Find where the given text appears and provide that cell's center as (X, Y) coordinate. 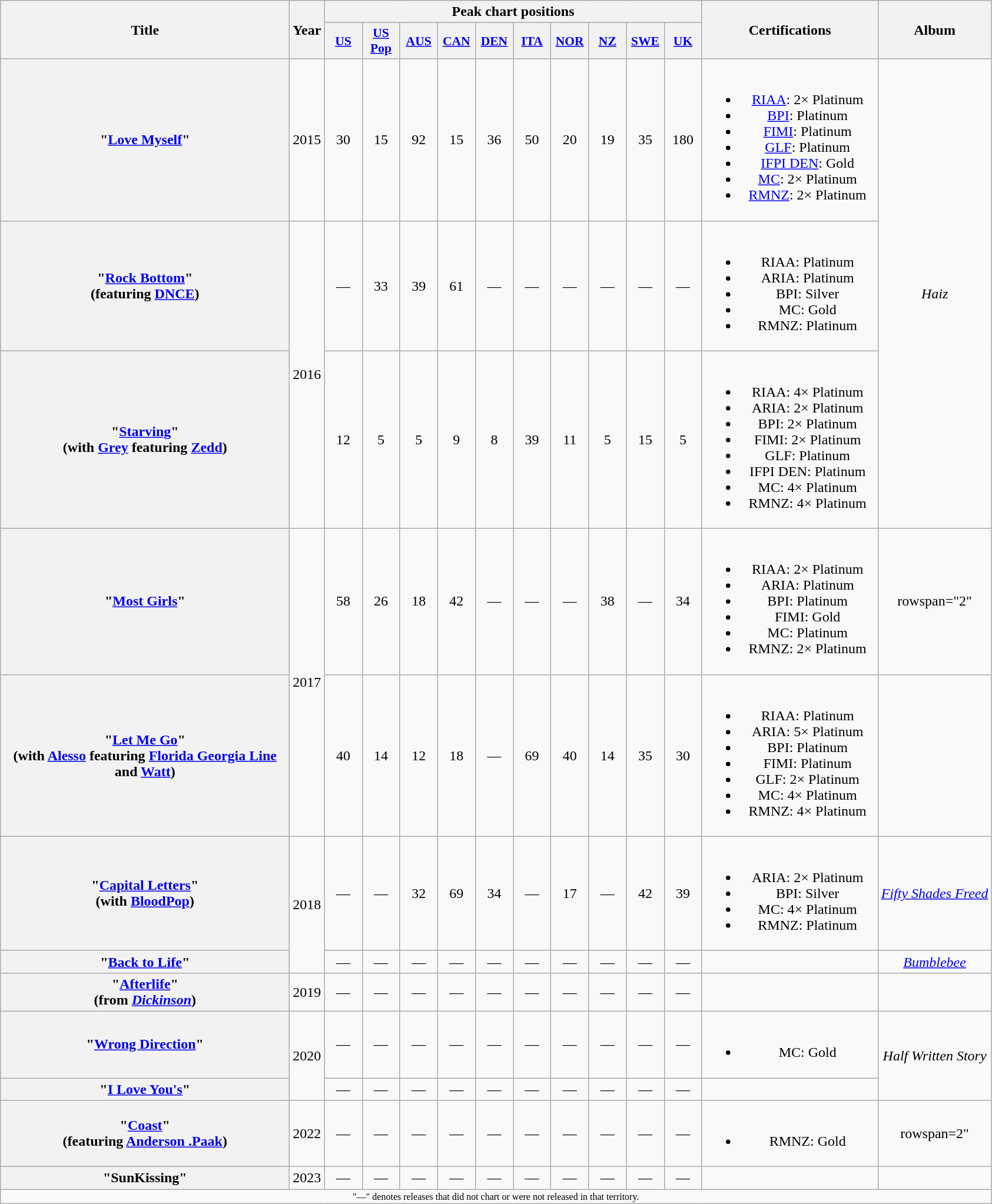
50 (532, 140)
61 (456, 286)
ARIA: 2× PlatinumBPI: SilverMC: 4× PlatinumRMNZ: Platinum (790, 893)
11 (570, 440)
58 (343, 601)
RIAA: 2× PlatinumBPI: PlatinumFIMI: PlatinumGLF: PlatinumIFPI DEN: GoldMC: 2× PlatinumRMNZ: 2× Platinum (790, 140)
2019 (307, 992)
SWE (645, 41)
RIAA: 2× PlatinumARIA: PlatinumBPI: PlatinumFIMI: GoldMC: PlatinumRMNZ: 2× Platinum (790, 601)
Haiz (935, 294)
"Back to Life" (145, 962)
"Afterlife"(from Dickinson) (145, 992)
92 (419, 140)
Certifications (790, 29)
CAN (456, 41)
ITA (532, 41)
"Rock Bottom"(featuring DNCE) (145, 286)
"Wrong Direction" (145, 1044)
8 (494, 440)
38 (608, 601)
"Starving" (with Grey featuring Zedd) (145, 440)
NZ (608, 41)
Fifty Shades Freed (935, 893)
rowspan="2" (935, 601)
Year (307, 29)
USPop (381, 41)
UK (683, 41)
RIAA: PlatinumARIA: 5× PlatinumBPI: PlatinumFIMI: PlatinumGLF: 2× PlatinumMC: 4× PlatinumRMNZ: 4× Platinum (790, 756)
"Let Me Go"(with Alesso featuring Florida Georgia Line and Watt) (145, 756)
9 (456, 440)
"Love Myself" (145, 140)
RMNZ: Gold (790, 1133)
"Most Girls" (145, 601)
RIAA: 4× PlatinumARIA: 2× PlatinumBPI: 2× PlatinumFIMI: 2× PlatinumGLF: PlatinumIFPI DEN: PlatinumMC: 4× PlatinumRMNZ: 4× Platinum (790, 440)
"Coast"(featuring Anderson .Paak) (145, 1133)
US (343, 41)
2017 (307, 683)
2020 (307, 1056)
36 (494, 140)
17 (570, 893)
2023 (307, 1178)
"Capital Letters"(with BloodPop) (145, 893)
RIAA: PlatinumARIA: PlatinumBPI: SilverMC: GoldRMNZ: Platinum (790, 286)
Bumblebee (935, 962)
Title (145, 29)
180 (683, 140)
26 (381, 601)
20 (570, 140)
2018 (307, 904)
Half Written Story (935, 1056)
NOR (570, 41)
19 (608, 140)
"—" denotes releases that did not chart or were not released in that territory. (496, 1196)
Peak chart positions (513, 12)
2016 (307, 374)
rowspan=2" (935, 1133)
DEN (494, 41)
MC: Gold (790, 1044)
2022 (307, 1133)
2015 (307, 140)
"SunKissing" (145, 1178)
33 (381, 286)
32 (419, 893)
AUS (419, 41)
Album (935, 29)
"I Love You's" (145, 1089)
